Provide the [X, Y] coordinate of the cell's center where the given text is located.  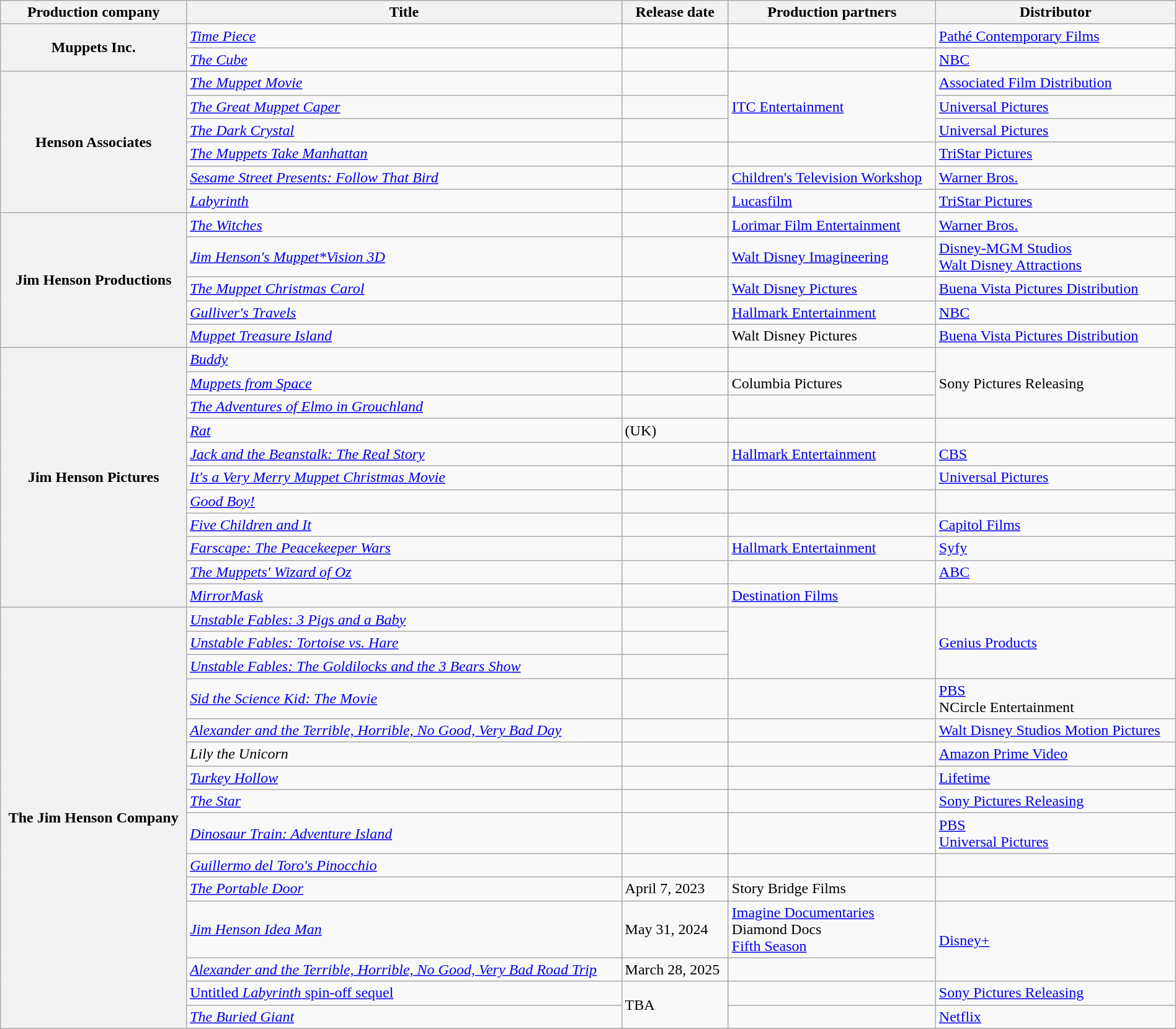
The Portable Door [404, 889]
Henson Associates [94, 142]
Guillermo del Toro's Pinocchio [404, 865]
Production partners [832, 12]
The Cube [404, 60]
It's a Very Merry Muppet Christmas Movie [404, 478]
Jim Henson Productions [94, 280]
Unstable Fables: The Goldilocks and the 3 Bears Show [404, 666]
Pathé Contemporary Films [1056, 36]
Good Boy! [404, 501]
Amazon Prime Video [1056, 754]
Story Bridge Films [832, 889]
Lucasfilm [832, 201]
(UK) [675, 430]
May 31, 2024 [675, 929]
The Jim Henson Company [94, 817]
Netflix [1056, 1017]
April 7, 2023 [675, 889]
Time Piece [404, 36]
Turkey Hollow [404, 778]
Disney+ [1056, 941]
Buddy [404, 360]
MirrorMask [404, 595]
Jim Henson Idea Man [404, 929]
Muppets from Space [404, 383]
Genius Products [1056, 643]
Syfy [1056, 548]
Farscape: The Peacekeeper Wars [404, 548]
Jim Henson Pictures [94, 478]
Dinosaur Train: Adventure Island [404, 834]
Production company [94, 12]
Lily the Unicorn [404, 754]
Release date [675, 12]
ABC [1056, 572]
Associated Film Distribution [1056, 83]
March 28, 2025 [675, 969]
The Muppets' Wizard of Oz [404, 572]
The Star [404, 801]
Destination Films [832, 595]
Gulliver's Travels [404, 312]
The Muppets Take Manhattan [404, 154]
Jim Henson's Muppet*Vision 3D [404, 257]
Children's Television Workshop [832, 177]
Rat [404, 430]
Labyrinth [404, 201]
Sesame Street Presents: Follow That Bird [404, 177]
Lifetime [1056, 778]
ITC Entertainment [832, 107]
The Muppet Movie [404, 83]
Muppets Inc. [94, 48]
The Buried Giant [404, 1017]
Walt Disney Studios Motion Pictures [1056, 731]
Alexander and the Terrible, Horrible, No Good, Very Bad Day [404, 731]
Unstable Fables: Tortoise vs. Hare [404, 643]
Title [404, 12]
The Witches [404, 225]
Muppet Treasure Island [404, 336]
PBSNCircle Entertainment [1056, 698]
Columbia Pictures [832, 383]
The Muppet Christmas Carol [404, 288]
Disney-MGM StudiosWalt Disney Attractions [1056, 257]
Jack and the Beanstalk: The Real Story [404, 454]
The Great Muppet Caper [404, 107]
Capitol Films [1056, 525]
Untitled Labyrinth spin-off sequel [404, 993]
Alexander and the Terrible, Horrible, No Good, Very Bad Road Trip [404, 969]
Five Children and It [404, 525]
CBS [1056, 454]
Unstable Fables: 3 Pigs and a Baby [404, 619]
Imagine DocumentariesDiamond DocsFifth Season [832, 929]
The Adventures of Elmo in Grouchland [404, 407]
Sid the Science Kid: The Movie [404, 698]
Distributor [1056, 12]
Lorimar Film Entertainment [832, 225]
Walt Disney Imagineering [832, 257]
PBSUniversal Pictures [1056, 834]
The Dark Crystal [404, 130]
TBA [675, 1005]
